Determine the (X, Y) coordinate at the center of the cell enclosing the given text.  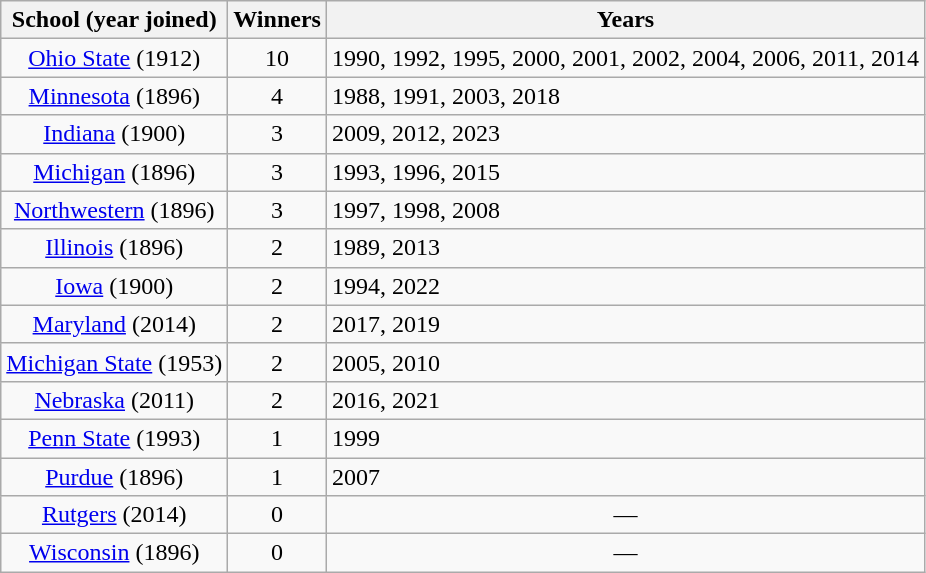
Minnesota (1896) (114, 96)
Maryland (2014) (114, 324)
4 (278, 96)
1997, 1998, 2008 (625, 210)
Michigan State (1953) (114, 362)
Years (625, 20)
2007 (625, 477)
2017, 2019 (625, 324)
2005, 2010 (625, 362)
2009, 2012, 2023 (625, 134)
Winners (278, 20)
Ohio State (1912) (114, 58)
Michigan (1896) (114, 172)
School (year joined) (114, 20)
2016, 2021 (625, 400)
1994, 2022 (625, 286)
10 (278, 58)
Illinois (1896) (114, 248)
Purdue (1896) (114, 477)
1999 (625, 438)
Iowa (1900) (114, 286)
Wisconsin (1896) (114, 553)
1993, 1996, 2015 (625, 172)
1989, 2013 (625, 248)
1990, 1992, 1995, 2000, 2001, 2002, 2004, 2006, 2011, 2014 (625, 58)
1988, 1991, 2003, 2018 (625, 96)
Northwestern (1896) (114, 210)
Penn State (1993) (114, 438)
Nebraska (2011) (114, 400)
Rutgers (2014) (114, 515)
Indiana (1900) (114, 134)
